Identify which cell holds the provided text, then report its [x, y] central coordinate. 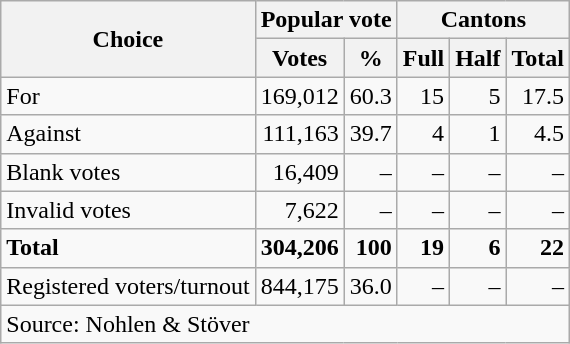
100 [370, 248]
Blank votes [128, 172]
5 [478, 96]
39.7 [370, 134]
For [128, 96]
7,622 [300, 210]
Full [423, 58]
Popular vote [326, 20]
Source: Nohlen & Stöver [286, 324]
19 [423, 248]
60.3 [370, 96]
169,012 [300, 96]
Votes [300, 58]
15 [423, 96]
36.0 [370, 286]
Against [128, 134]
111,163 [300, 134]
Invalid votes [128, 210]
6 [478, 248]
16,409 [300, 172]
844,175 [300, 286]
1 [478, 134]
22 [538, 248]
Choice [128, 39]
Cantons [483, 20]
304,206 [300, 248]
4.5 [538, 134]
4 [423, 134]
Registered voters/turnout [128, 286]
% [370, 58]
17.5 [538, 96]
Half [478, 58]
